Search for the cell housing the specified text and yield its [x, y] center coordinate. 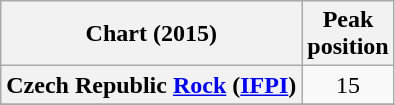
Chart (2015) [152, 34]
15 [348, 85]
Czech Republic Rock (IFPI) [152, 85]
Peakposition [348, 34]
